Determine the [x, y] coordinate at the center of the cell enclosing the given text.  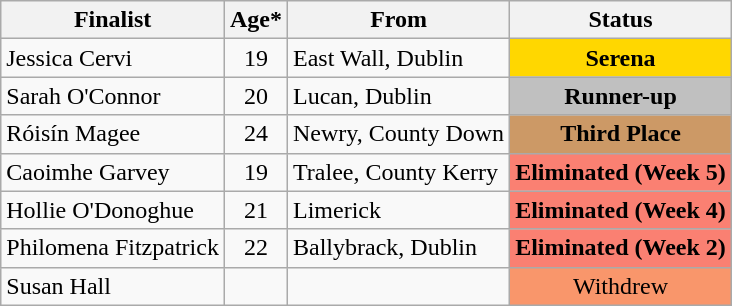
24 [256, 134]
Eliminated (Week 2) [621, 248]
Róisín Magee [113, 134]
Lucan, Dublin [398, 96]
Status [621, 20]
Hollie O'Donoghue [113, 210]
Serena [621, 58]
Sarah O'Connor [113, 96]
Ballybrack, Dublin [398, 248]
Age* [256, 20]
21 [256, 210]
Susan Hall [113, 286]
Finalist [113, 20]
From [398, 20]
Limerick [398, 210]
22 [256, 248]
Tralee, County Kerry [398, 172]
Eliminated (Week 5) [621, 172]
20 [256, 96]
East Wall, Dublin [398, 58]
Withdrew [621, 286]
Eliminated (Week 4) [621, 210]
Runner-up [621, 96]
Jessica Cervi [113, 58]
Caoimhe Garvey [113, 172]
Philomena Fitzpatrick [113, 248]
Third Place [621, 134]
Newry, County Down [398, 134]
